For the text-containing cell, return its midpoint in [x, y] coordinate format. 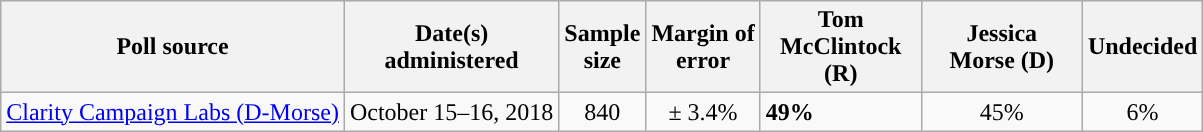
49% [840, 112]
Samplesize [602, 47]
± 3.4% [703, 112]
Date(s)administered [451, 47]
JessicaMorse (D) [1002, 47]
Margin oferror [703, 47]
Poll source [173, 47]
45% [1002, 112]
840 [602, 112]
TomMcClintock (R) [840, 47]
Undecided [1142, 47]
Clarity Campaign Labs (D-Morse) [173, 112]
6% [1142, 112]
October 15–16, 2018 [451, 112]
